Capture the cell that displays the provided text and extract its [X, Y] central coordinate. 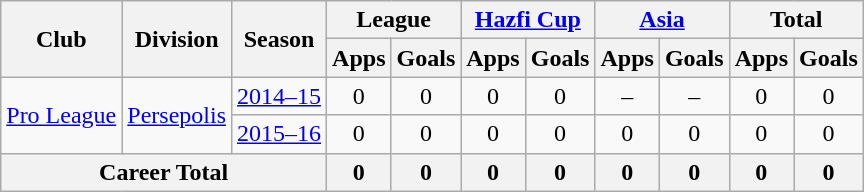
League [394, 20]
Asia [662, 20]
Persepolis [177, 115]
Pro League [62, 115]
Total [796, 20]
Season [280, 39]
2014–15 [280, 96]
Career Total [164, 172]
Hazfi Cup [528, 20]
Division [177, 39]
2015–16 [280, 134]
Club [62, 39]
